Output the (X, Y) coordinate of the center of the cell containing the given text.  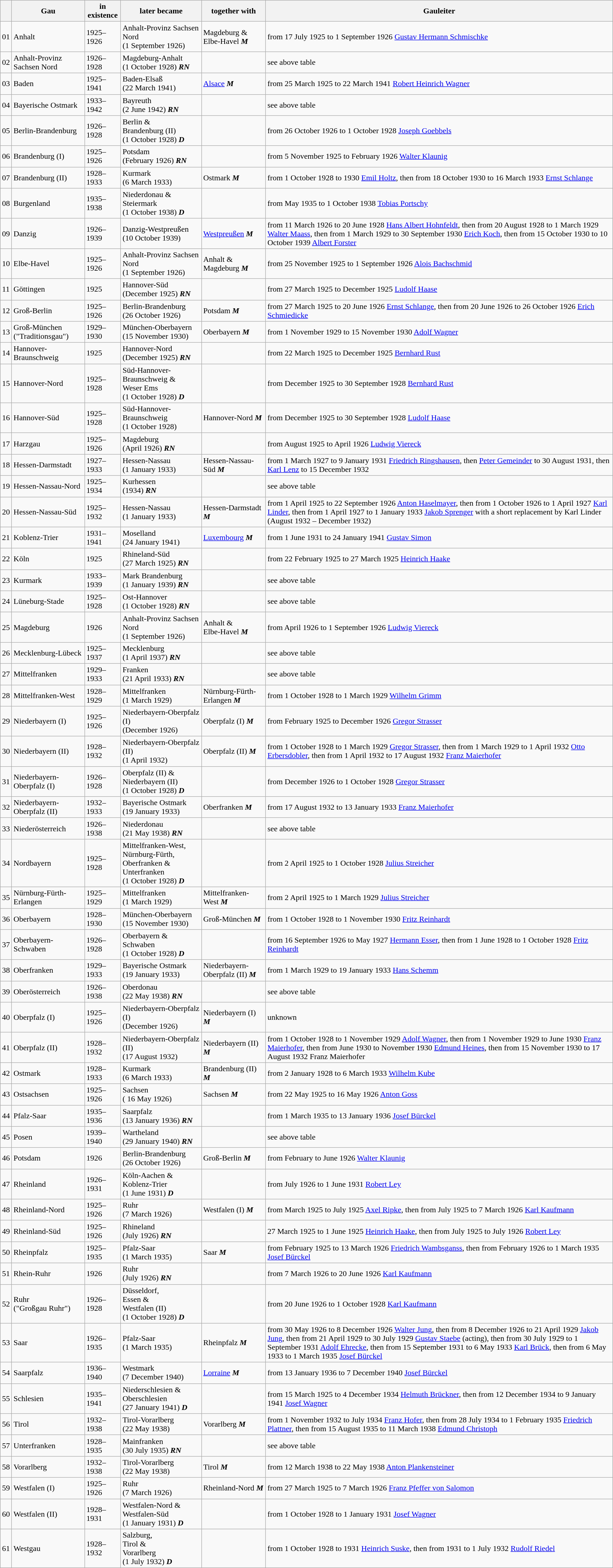
from 22 March 1925 to December 1925 Bernhard Rust (439, 353)
in existence (102, 11)
from 2 April 1925 to 1 October 1928 Julius Streicher (439, 863)
06 (6, 156)
Ostmark M (233, 177)
Brandenburg (I) (48, 156)
Magdeburg(April 1926) RN (161, 444)
Magdeburg & Elbe-Havel M (233, 37)
from February 1925 to December 1926 Gregor Strasser (439, 721)
Mittelfranken-West M (233, 897)
Sachsen M (233, 1094)
17 (6, 444)
10 (6, 263)
43 (6, 1094)
from April 1926 to 1 September 1926 Ludwig Viereck (439, 627)
Lorraine M (233, 1373)
Rhineland(July 1926) RN (161, 1231)
60 (6, 1514)
Burgenland (48, 203)
27 (6, 674)
58 (6, 1467)
1925–1935 (102, 1252)
from May 1935 to 1 October 1938 Tobias Portschy (439, 203)
from 1 March 1935 to 13 January 1936 Josef Bürckel (439, 1115)
47 (6, 1184)
16 (6, 418)
Süd-Hannover-Braunschweig(1 October 1928) (161, 418)
15 (6, 384)
26 (6, 653)
1939–1940 (102, 1137)
1935–1936 (102, 1115)
Hessen-Darmstadt (48, 465)
54 (6, 1373)
1933–1942 (102, 105)
from 1 October 1928 to 1931 Heinrich Suske, then from 1931 to 1 July 1932 Rudolf Riedel (439, 1549)
Rheinland-Süd (48, 1231)
Köln-Aachen & Koblenz-Trier(1 June 1931) D (161, 1184)
Ruhr(July 1926) RN (161, 1274)
Brandenburg (II) M (233, 1073)
Danzig (48, 233)
Bayerische Ostmark (48, 105)
03 (6, 84)
Saarpfalz (48, 1373)
Rhineland-Süd(27 March 1925) RN (161, 559)
Schlesien (48, 1398)
40 (6, 1017)
from 5 November 1925 to February 1926 Walter Klaunig (439, 156)
Lüneburg-Stade (48, 602)
Saarpfalz(13 January 1936) RN (161, 1115)
from 22 May 1925 to 16 May 1926 Anton Goss (439, 1094)
29 (6, 721)
Ruhr("Großgau Ruhr") (48, 1304)
from 17 August 1932 to 13 January 1933 Franz Maierhofer (439, 807)
41 (6, 1047)
Berlin &Brandenburg (II)(1 October 1928) D (161, 131)
together with (233, 11)
34 (6, 863)
Tirol M (233, 1467)
from 25 November 1925 to 1 September 1926 Alois Bachschmid (439, 263)
Potsdam (48, 1159)
Elbe-Havel (48, 263)
1935–1938 (102, 203)
14 (6, 353)
18 (6, 465)
Groß-München ("Traditionsgau") (48, 332)
12 (6, 310)
Oberfranken (48, 970)
48 (6, 1210)
Niederdonau(21 May 1938) RN (161, 829)
1928–1929 (102, 695)
Luxembourg M (233, 537)
27 March 1925 to 1 June 1925 Heinrich Haake, then from July 1925 to July 1926 Robert Ley (439, 1231)
from February 1925 to 13 March 1926 Friedrich Wambsganss, then from February 1926 to 1 March 1935 Josef Bürckel (439, 1252)
Mittelfranken-West,Nürnburg-Fürth, Oberfranken & Unterfranken(1 October 1928) D (161, 863)
1926–1931 (102, 1184)
from 1 October 1928 to 1 November 1930 Fritz Reinhardt (439, 919)
Rheinpfalz (48, 1252)
Hannover-Braunschweig (48, 353)
Tirol (48, 1424)
53 (6, 1343)
1925–1932 (102, 512)
Berlin-Brandenburg (48, 131)
from 2 January 1928 to 6 March 1933 Wilhelm Kube (439, 1073)
Niederdonau & Steiermark(1 October 1938) D (161, 203)
1925–1934 (102, 486)
52 (6, 1304)
Wartheland(29 January 1940) RN (161, 1137)
Baden-Elsaß(22 March 1941) (161, 84)
from 1 November 1929 to 15 November 1930 Adolf Wagner (439, 332)
Oberpfalz (I) (48, 1017)
Mecklenburg-Lübeck (48, 653)
from 2 April 1925 to 1 March 1929 Julius Streicher (439, 897)
Mark Brandenburg(1 January 1939) RN (161, 580)
Oberdonau(22 May 1938) RN (161, 992)
1936–1940 (102, 1373)
19 (6, 486)
Hannover-Süd (48, 418)
33 (6, 829)
from August 1925 to April 1926 Ludwig Viereck (439, 444)
05 (6, 131)
Westgau (48, 1549)
Danzig-Westpreußen(10 October 1939) (161, 233)
Moselland(24 January 1941) (161, 537)
Niederbayern (I) (48, 721)
Hannover-Süd(December 1925) RN (161, 289)
Potsdam M (233, 310)
Koblenz-Trier (48, 537)
from 22 February 1925 to 27 March 1925 Heinrich Haake (439, 559)
Salzburg,Tirol &Vorarlberg(1 July 1932) D (161, 1549)
1929–1930 (102, 332)
Göttingen (48, 289)
Hessen-Nassau-Süd M (233, 465)
1925–1941 (102, 84)
Groß-München M (233, 919)
later became (161, 11)
Mainfranken(30 July 1935) RN (161, 1445)
from 26 October 1926 to 1 October 1928 Joseph Goebbels (439, 131)
Hessen-Darmstadt M (233, 512)
Kurmark (48, 580)
1925–1929 (102, 897)
Harzgau (48, 444)
Magdeburg-Anhalt(1 October 1928) RN (161, 62)
1926–1939 (102, 233)
Kurhessen(1934) RN (161, 486)
Oberbayern-Schwaben (48, 945)
Niederbayern (II) (48, 751)
Niederbayern-Oberpfalz (II) (48, 807)
Vorarlberg M (233, 1424)
Nürnburg-Fürth-Erlangen M (233, 695)
22 (6, 559)
55 (6, 1398)
Anhalt & Magdeburg M (233, 263)
Groß-Berlin M (233, 1159)
08 (6, 203)
Hessen-Nassau-Süd (48, 512)
Hannover-Nord M (233, 418)
from 16 September 1926 to May 1927 Hermann Esser, then from 1 June 1928 to 1 October 1928 Fritz Reinhardt (439, 945)
09 (6, 233)
59 (6, 1488)
Gauleiter (439, 11)
Anhalt &Elbe-Havel M (233, 627)
32 (6, 807)
Oberpfalz (II) M (233, 751)
Rhein-Ruhr (48, 1274)
Saar M (233, 1252)
from 15 March 1925 to 4 December 1934 Helmuth Brückner, then from 12 December 1934 to 9 January 1941 Josef Wagner (439, 1398)
Köln (48, 559)
13 (6, 332)
Ostsachsen (48, 1094)
Oberbayern & Schwaben(1 October 1928) D (161, 945)
Düsseldorf, Essen &Westfalen (II)(1 October 1928) D (161, 1304)
1926–1935 (102, 1343)
from March 1925 to July 1925 Axel Ripke, then from July 1925 to 7 March 1926 Karl Kaufmann (439, 1210)
21 (6, 537)
from 27 March 1925 to 7 March 1926 Franz Pfeffer von Salomon (439, 1488)
Oberfranken M (233, 807)
50 (6, 1252)
Westfalen (I) M (233, 1210)
23 (6, 580)
Sachsen( 16 May 1926) (161, 1094)
Niederbayern-Oberpfalz (II)(1 April 1932) (161, 751)
1935–1941 (102, 1398)
from 1 October 1928 to 1 March 1929 Wilhelm Grimm (439, 695)
Rheinland-Nord (48, 1210)
51 (6, 1274)
from 1 March 1927 to 9 January 1931 Friedrich Ringshausen, then Peter Gemeinder to 30 August 1931, then Karl Lenz to 15 December 1932 (439, 465)
25 (6, 627)
Mittelfranken-West (48, 695)
Niederösterreich (48, 829)
Nordbayern (48, 863)
Anhalt-Provinz Sachsen Nord (48, 62)
Ost-Hannover(1 October 1928) RN (161, 602)
from December 1925 to 30 September 1928 Bernhard Rust (439, 384)
unknown (439, 1017)
Unterfranken (48, 1445)
02 (6, 62)
20 (6, 512)
1928–1930 (102, 919)
Anhalt (48, 37)
from 1 October 1928 to 1 January 1931 Josef Wagner (439, 1514)
Westfalen (I) (48, 1488)
Westmark(7 December 1940) (161, 1373)
1927–1933 (102, 465)
Ostmark (48, 1073)
Potsdam(February 1926) RN (161, 156)
Oberpfalz (I) M (233, 721)
from December 1925 to 30 September 1928 Ludolf Haase (439, 418)
46 (6, 1159)
35 (6, 897)
30 (6, 751)
1925– 1937 (102, 653)
Süd-Hannover-Braunschweig & Weser Ems(1 October 1928) D (161, 384)
Saar (48, 1343)
1931–1941 (102, 537)
61 (6, 1549)
from 1 March 1929 to 19 January 1933 Hans Schemm (439, 970)
Bayreuth(2 June 1942) RN (161, 105)
Niederbayern-Oberpfalz (II) M (233, 970)
Niederschlesien & Oberschlesien(27 January 1941) D (161, 1398)
37 (6, 945)
Oberösterreich (48, 992)
Groß-Berlin (48, 310)
from February to June 1926 Walter Klaunig (439, 1159)
Vorarlberg (48, 1467)
from 7 March 1926 to 20 June 1926 Karl Kaufmann (439, 1274)
Mecklenburg(1 April 1937) RN (161, 653)
Niederbayern (II) M (233, 1047)
56 (6, 1424)
1933–1939 (102, 580)
Pfalz-Saar (48, 1115)
from 20 June 1926 to 1 October 1928 Karl Kaufmann (439, 1304)
from 17 July 1925 to 1 September 1926 Gustav Hermann Schmischke (439, 37)
1928–1931 (102, 1514)
Westfalen (II) (48, 1514)
from December 1926 to 1 October 1928 Gregor Strasser (439, 782)
Westpreußen M (233, 233)
Rheinland-Nord M (233, 1488)
Niederbayern-Oberpfalz (II)(17 August 1932) (161, 1047)
from 25 March 1925 to 22 March 1941 Robert Heinrich Wagner (439, 84)
57 (6, 1445)
Oberpfalz (II) (48, 1047)
44 (6, 1115)
Hessen-Nassau-Nord (48, 486)
Hannover-Nord(December 1925) RN (161, 353)
36 (6, 919)
Oberpfalz (II) & Niederbayern (II)(1 October 1928) D (161, 782)
1932–1933 (102, 807)
28 (6, 695)
Alsace M (233, 84)
Mittelfranken (48, 674)
Posen (48, 1137)
from 1 October 1928 to 1930 Emil Holtz, then from 18 October 1930 to 16 March 1933 Ernst Schlange (439, 177)
Baden (48, 84)
31 (6, 782)
Franken(21 April 1933) RN (161, 674)
49 (6, 1231)
Oberbayern M (233, 332)
1928–1935 (102, 1445)
from 27 March 1925 to December 1925 Ludolf Haase (439, 289)
from July 1926 to 1 June 1931 Robert Ley (439, 1184)
from 27 March 1925 to 20 June 1926 Ernst Schlange, then from 20 June 1926 to 26 October 1926 Erich Schmiedicke (439, 310)
Westfalen-Nord & Westfalen-Süd(1 January 1931) D (161, 1514)
Hannover-Nord (48, 384)
Rheinland (48, 1184)
04 (6, 105)
from 13 January 1936 to 7 December 1940 Josef Bürckel (439, 1373)
Magdeburg (48, 627)
Gau (48, 11)
07 (6, 177)
Brandenburg (II) (48, 177)
from 12 March 1938 to 22 May 1938 Anton Plankensteiner (439, 1467)
45 (6, 1137)
Oberbayern (48, 919)
01 (6, 37)
Nürnburg-Fürth-Erlangen (48, 897)
38 (6, 970)
42 (6, 1073)
11 (6, 289)
24 (6, 602)
Niederbayern-Oberpfalz (I) (48, 782)
from 1 June 1931 to 24 January 1941 Gustav Simon (439, 537)
39 (6, 992)
Rheinpfalz M (233, 1343)
Niederbayern (I) M (233, 1017)
